Return (x, y) of the center of cell containing provided text 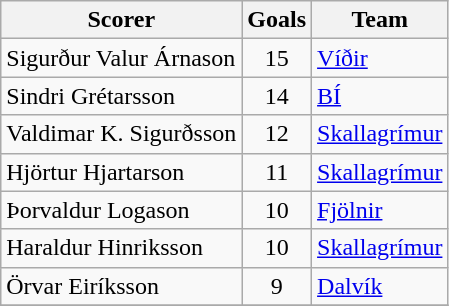
BÍ (380, 96)
15 (277, 58)
Dalvík (380, 286)
12 (277, 134)
Víðir (380, 58)
Valdimar K. Sigurðsson (122, 134)
Sindri Grétarsson (122, 96)
Scorer (122, 20)
Goals (277, 20)
Hjörtur Hjartarson (122, 172)
14 (277, 96)
Team (380, 20)
Sigurður Valur Árnason (122, 58)
Fjölnir (380, 210)
Haraldur Hinriksson (122, 248)
9 (277, 286)
Örvar Eiríksson (122, 286)
11 (277, 172)
Þorvaldur Logason (122, 210)
